Determine the [X, Y] coordinate at the center of the cell enclosing the given text.  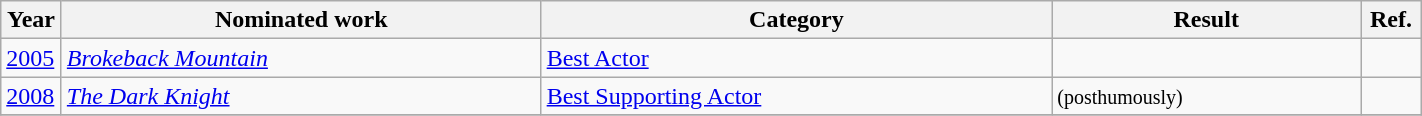
Best Actor [796, 58]
Best Supporting Actor [796, 96]
Year [32, 20]
Result [1206, 20]
Ref. [1392, 20]
Brokeback Mountain [301, 58]
Category [796, 20]
2008 [32, 96]
The Dark Knight [301, 96]
(posthumously) [1206, 96]
2005 [32, 58]
Nominated work [301, 20]
